Return the [X, Y] coordinate for the center point of the cell that contains the specified text.  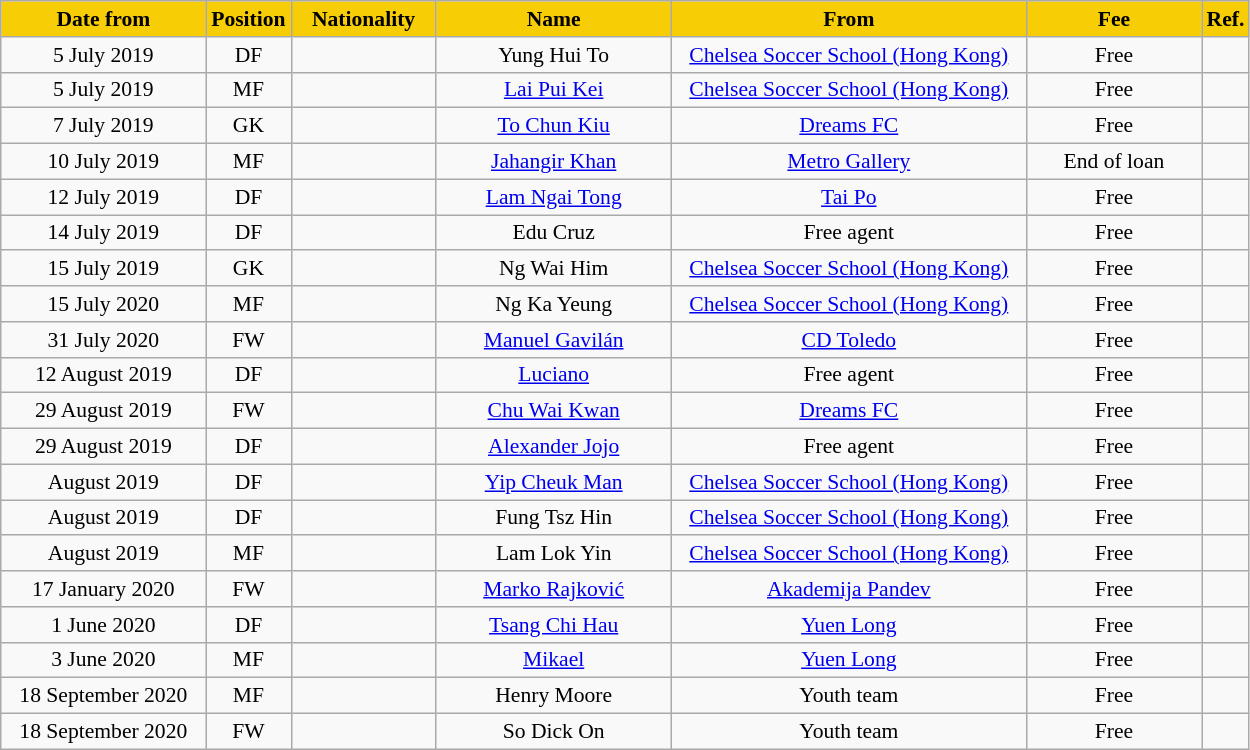
Lam Lok Yin [554, 554]
Lai Pui Kei [554, 90]
Luciano [554, 375]
Yip Cheuk Man [554, 482]
14 July 2019 [104, 233]
31 July 2020 [104, 340]
12 August 2019 [104, 375]
17 January 2020 [104, 589]
Alexander Jojo [554, 447]
Manuel Gavilán [554, 340]
Yung Hui To [554, 55]
1 June 2020 [104, 625]
3 June 2020 [104, 660]
Chu Wai Kwan [554, 411]
10 July 2019 [104, 162]
Metro Gallery [848, 162]
So Dick On [554, 732]
End of loan [1114, 162]
To Chun Kiu [554, 126]
Jahangir Khan [554, 162]
Tsang Chi Hau [554, 625]
Name [554, 19]
15 July 2020 [104, 304]
CD Toledo [848, 340]
Date from [104, 19]
7 July 2019 [104, 126]
Nationality [364, 19]
Position [248, 19]
Fee [1114, 19]
From [848, 19]
Marko Rajković [554, 589]
Mikael [554, 660]
Ref. [1226, 19]
Edu Cruz [554, 233]
Lam Ngai Tong [554, 197]
Akademija Pandev [848, 589]
Henry Moore [554, 696]
12 July 2019 [104, 197]
Fung Tsz Hin [554, 518]
Ng Wai Him [554, 269]
Ng Ka Yeung [554, 304]
Tai Po [848, 197]
15 July 2019 [104, 269]
